Pinpoint the cell where the given text exists, returning its (x, y) midpoint coordinate. 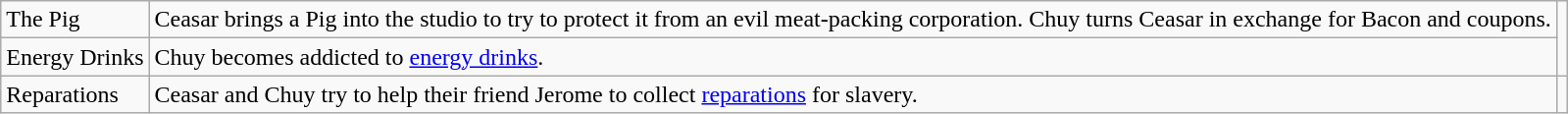
Reparations (75, 94)
Chuy becomes addicted to energy drinks. (853, 57)
Ceasar brings a Pig into the studio to try to protect it from an evil meat-packing corporation. Chuy turns Ceasar in exchange for Bacon and coupons. (853, 20)
Ceasar and Chuy try to help their friend Jerome to collect reparations for slavery. (853, 94)
Energy Drinks (75, 57)
The Pig (75, 20)
